Output the [x, y] coordinate of the center of the cell containing the given text.  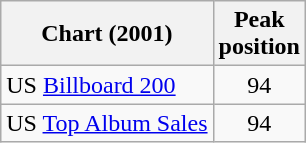
US Billboard 200 [107, 85]
US Top Album Sales [107, 123]
Chart (2001) [107, 34]
Peakposition [259, 34]
